Capture the cell that displays the provided text and extract its (x, y) central coordinate. 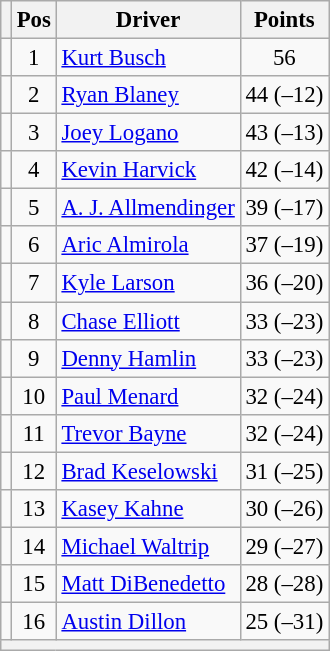
5 (34, 208)
4 (34, 170)
42 (–14) (284, 170)
Chase Elliott (148, 321)
Points (284, 20)
Kurt Busch (148, 58)
9 (34, 358)
Matt DiBenedetto (148, 584)
Pos (34, 20)
43 (–13) (284, 133)
8 (34, 321)
Joey Logano (148, 133)
31 (–25) (284, 471)
11 (34, 433)
30 (–26) (284, 509)
10 (34, 396)
39 (–17) (284, 208)
25 (–31) (284, 621)
13 (34, 509)
Trevor Bayne (148, 433)
37 (–19) (284, 245)
29 (–27) (284, 546)
44 (–12) (284, 95)
Kyle Larson (148, 283)
Paul Menard (148, 396)
28 (–28) (284, 584)
7 (34, 283)
15 (34, 584)
Driver (148, 20)
Denny Hamlin (148, 358)
Ryan Blaney (148, 95)
Brad Keselowski (148, 471)
Austin Dillon (148, 621)
Kasey Kahne (148, 509)
14 (34, 546)
Michael Waltrip (148, 546)
2 (34, 95)
1 (34, 58)
6 (34, 245)
Kevin Harvick (148, 170)
12 (34, 471)
3 (34, 133)
36 (–20) (284, 283)
Aric Almirola (148, 245)
16 (34, 621)
A. J. Allmendinger (148, 208)
56 (284, 58)
